Extract the (x, y) coordinate from the center of the cell holding the provided text.  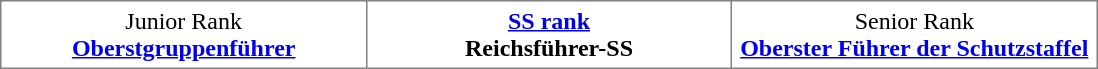
Senior RankOberster Führer der Schutzstaffel (914, 35)
Junior RankOberstgruppenführer (184, 35)
SS rankReichsführer-SS (548, 35)
